For the text-containing cell, return its midpoint in [x, y] coordinate format. 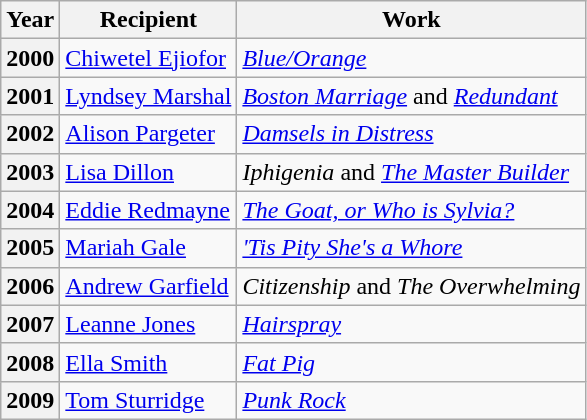
The Goat, or Who is Sylvia? [412, 210]
Citizenship and The Overwhelming [412, 286]
2006 [30, 286]
Damsels in Distress [412, 134]
2004 [30, 210]
Punk Rock [412, 400]
Andrew Garfield [148, 286]
Mariah Gale [148, 248]
2002 [30, 134]
2008 [30, 362]
2007 [30, 324]
Chiwetel Ejiofor [148, 58]
Work [412, 20]
2001 [30, 96]
Boston Marriage and Redundant [412, 96]
Hairspray [412, 324]
Lisa Dillon [148, 172]
'Tis Pity She's a Whore [412, 248]
Ella Smith [148, 362]
2009 [30, 400]
Recipient [148, 20]
Alison Pargeter [148, 134]
Leanne Jones [148, 324]
2000 [30, 58]
Lyndsey Marshal [148, 96]
Blue/Orange [412, 58]
Fat Pig [412, 362]
2003 [30, 172]
Tom Sturridge [148, 400]
Year [30, 20]
Eddie Redmayne [148, 210]
2005 [30, 248]
Iphigenia and The Master Builder [412, 172]
